Determine the [X, Y] coordinate at the center of the cell enclosing the given text.  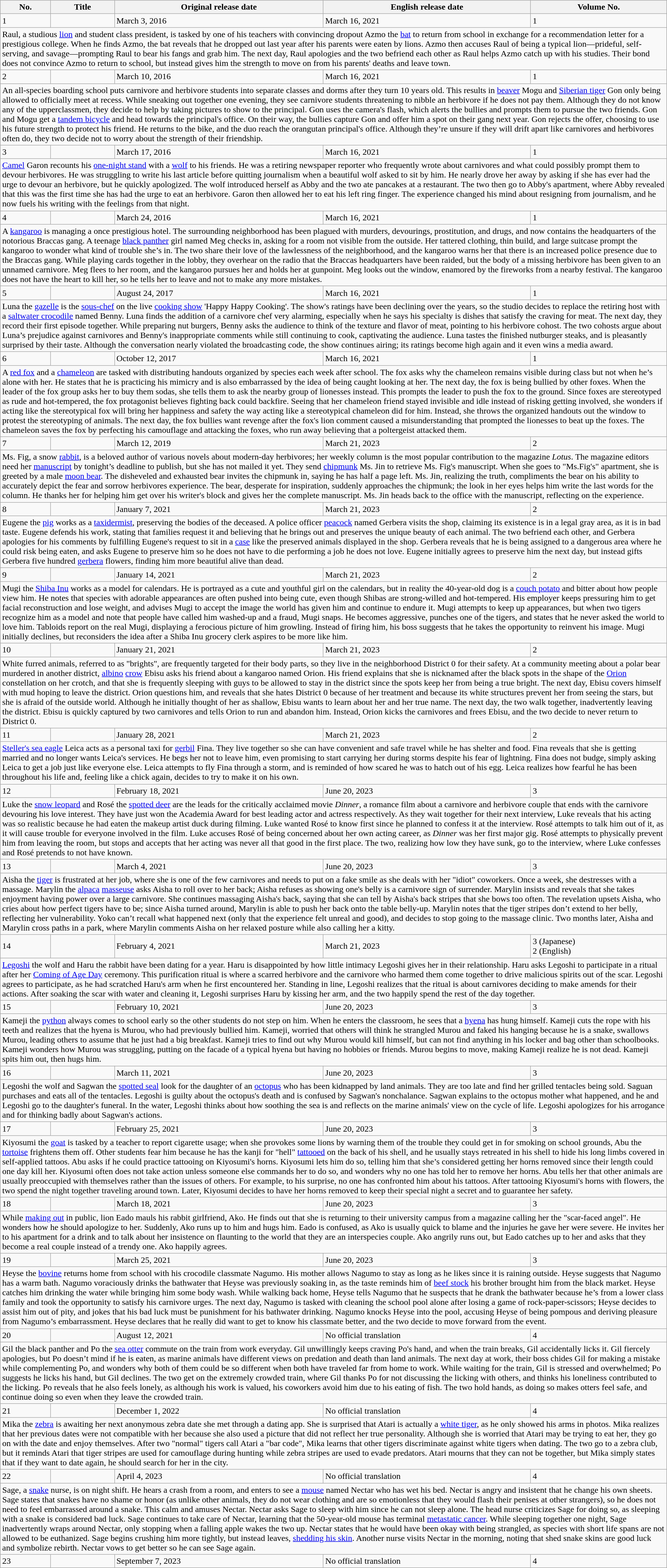
January 21, 2021 [219, 650]
Title [83, 7]
January 28, 2021 [219, 735]
15 [26, 1007]
17 [26, 1129]
14 [26, 946]
13 [26, 866]
April 4, 2023 [219, 1476]
16 [26, 1073]
February 25, 2021 [219, 1129]
March 24, 2016 [219, 217]
August 12, 2021 [219, 1335]
February 4, 2021 [219, 946]
March 17, 2016 [219, 152]
February 10, 2021 [219, 1007]
18 [26, 1204]
March 3, 2016 [219, 21]
Volume No. [599, 7]
5 [26, 293]
March 12, 2019 [219, 444]
22 [26, 1476]
10 [26, 650]
7 [26, 444]
March 10, 2016 [219, 77]
February 18, 2021 [219, 791]
9 [26, 575]
March 11, 2021 [219, 1073]
23 [26, 1561]
August 24, 2017 [219, 293]
October 12, 2017 [219, 358]
Original release date [219, 7]
3 (Japanese)2 (English) [599, 946]
11 [26, 735]
8 [26, 509]
March 25, 2021 [219, 1260]
12 [26, 791]
December 1, 2022 [219, 1410]
20 [26, 1335]
19 [26, 1260]
6 [26, 358]
September 7, 2023 [219, 1561]
No. [26, 7]
January 7, 2021 [219, 509]
21 [26, 1410]
March 4, 2021 [219, 866]
English release date [427, 7]
January 14, 2021 [219, 575]
March 18, 2021 [219, 1204]
